Identify which cell holds the provided text, then report its (x, y) central coordinate. 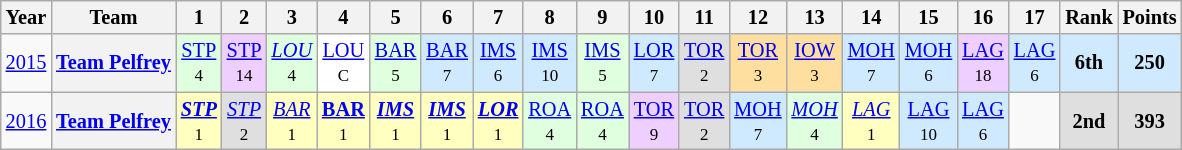
BAR5 (396, 63)
STP4 (199, 63)
2016 (26, 121)
13 (815, 17)
9 (602, 17)
LAG1 (872, 121)
STP14 (244, 63)
393 (1150, 121)
2nd (1088, 121)
17 (1035, 17)
11 (704, 17)
LOU4 (292, 63)
BAR7 (447, 63)
TOR9 (654, 121)
15 (928, 17)
12 (758, 17)
IMS10 (550, 63)
LAG10 (928, 121)
4 (344, 17)
LOUC (344, 63)
6th (1088, 63)
7 (498, 17)
Year (26, 17)
6 (447, 17)
16 (983, 17)
IOW3 (815, 63)
2 (244, 17)
MOH4 (815, 121)
TOR3 (758, 63)
14 (872, 17)
250 (1150, 63)
1 (199, 17)
IMS5 (602, 63)
10 (654, 17)
8 (550, 17)
STP1 (199, 121)
Team (114, 17)
LAG18 (983, 63)
Rank (1088, 17)
Points (1150, 17)
STP2 (244, 121)
3 (292, 17)
5 (396, 17)
LOR7 (654, 63)
2015 (26, 63)
MOH6 (928, 63)
IMS6 (498, 63)
LOR1 (498, 121)
